Find where the given text appears and provide that cell's center as [X, Y] coordinate. 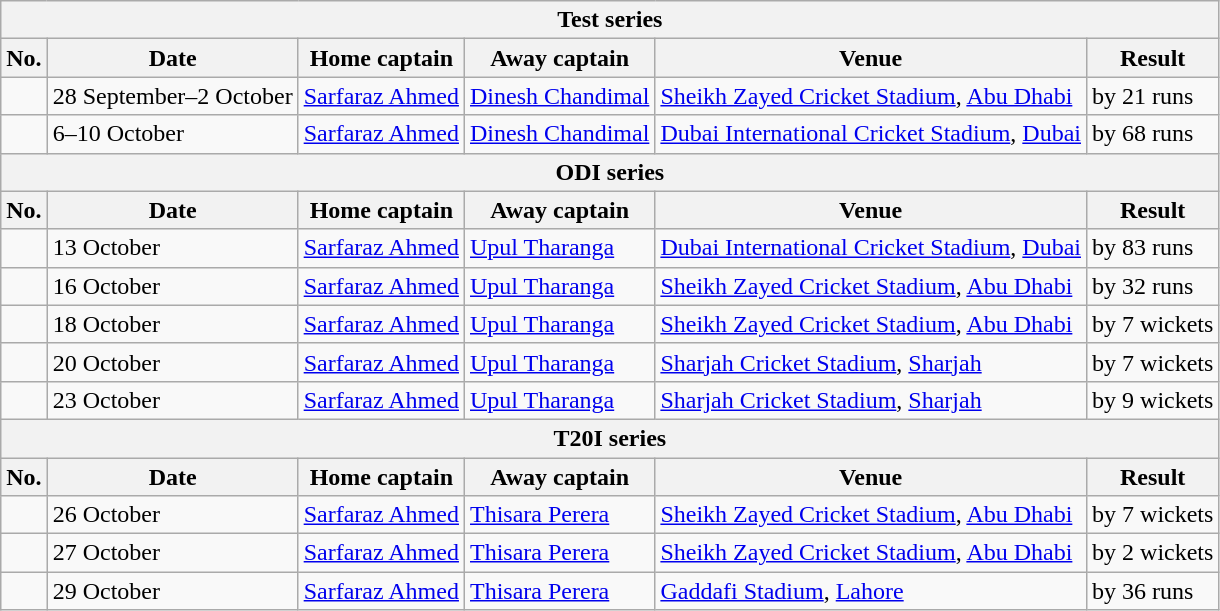
16 October [172, 286]
18 October [172, 324]
by 83 runs [1153, 248]
13 October [172, 248]
27 October [172, 553]
28 September–2 October [172, 96]
T20I series [610, 438]
by 68 runs [1153, 134]
ODI series [610, 172]
20 October [172, 362]
by 2 wickets [1153, 553]
26 October [172, 515]
29 October [172, 591]
Gaddafi Stadium, Lahore [871, 591]
23 October [172, 400]
by 21 runs [1153, 96]
Test series [610, 20]
by 9 wickets [1153, 400]
by 32 runs [1153, 286]
by 36 runs [1153, 591]
6–10 October [172, 134]
